Extract the (x, y) coordinate from the center of the cell holding the provided text.  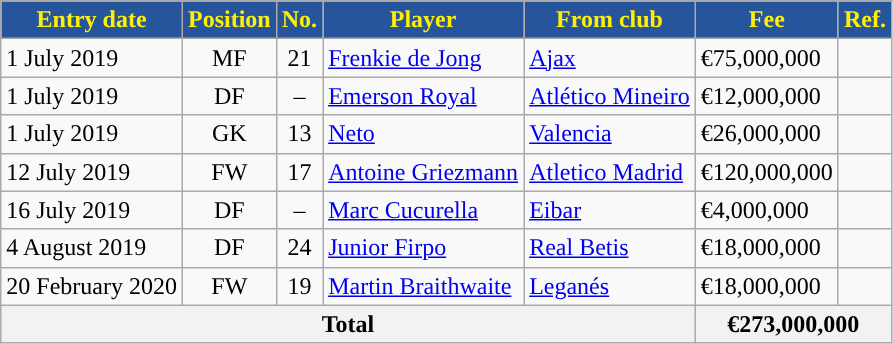
Fee (766, 20)
Ref. (864, 20)
Entry date (92, 20)
Martin Braithwaite (424, 286)
€4,000,000 (766, 210)
€120,000,000 (766, 172)
Eibar (610, 210)
€26,000,000 (766, 134)
GK (229, 134)
MF (229, 58)
Marc Cucurella (424, 210)
Atletico Madrid (610, 172)
12 July 2019 (92, 172)
Valencia (610, 134)
Real Betis (610, 248)
24 (299, 248)
20 February 2020 (92, 286)
Antoine Griezmann (424, 172)
Junior Firpo (424, 248)
13 (299, 134)
16 July 2019 (92, 210)
From club (610, 20)
Emerson Royal (424, 96)
17 (299, 172)
19 (299, 286)
No. (299, 20)
€273,000,000 (793, 324)
Player (424, 20)
Neto (424, 134)
Position (229, 20)
Frenkie de Jong (424, 58)
€12,000,000 (766, 96)
Atlético Mineiro (610, 96)
Ajax (610, 58)
21 (299, 58)
4 August 2019 (92, 248)
Total (348, 324)
€75,000,000 (766, 58)
Leganés (610, 286)
